Extract the (X, Y) coordinate from the center of the cell holding the provided text.  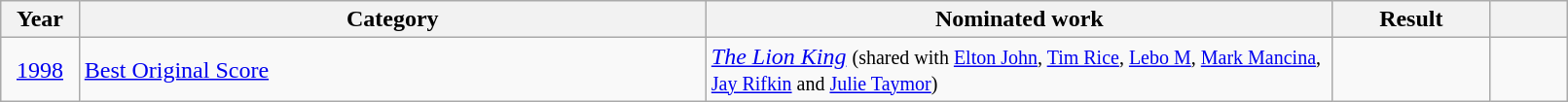
Category (392, 19)
Year (40, 19)
The Lion King (shared with Elton John, Tim Rice, Lebo M, Mark Mancina, Jay Rifkin and Julie Taymor) (1019, 70)
Result (1411, 19)
Nominated work (1019, 19)
1998 (40, 70)
Best Original Score (392, 70)
